For the text-containing cell, return its midpoint in (x, y) coordinate format. 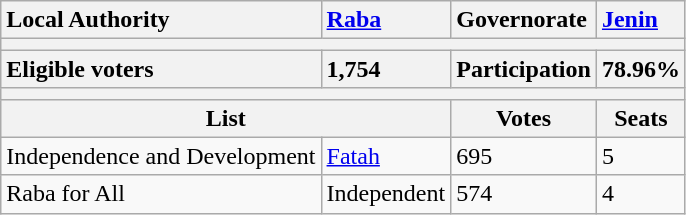
574 (524, 194)
Participation (524, 69)
Fatah (386, 156)
Raba for All (161, 194)
Independent (386, 194)
Eligible voters (161, 69)
78.96% (640, 69)
Seats (640, 118)
695 (524, 156)
Jenin (640, 20)
List (226, 118)
Local Authority (161, 20)
Governorate (524, 20)
4 (640, 194)
Raba (386, 20)
5 (640, 156)
Independence and Development (161, 156)
Votes (524, 118)
1,754 (386, 69)
